Identify which cell holds the provided text, then report its [x, y] central coordinate. 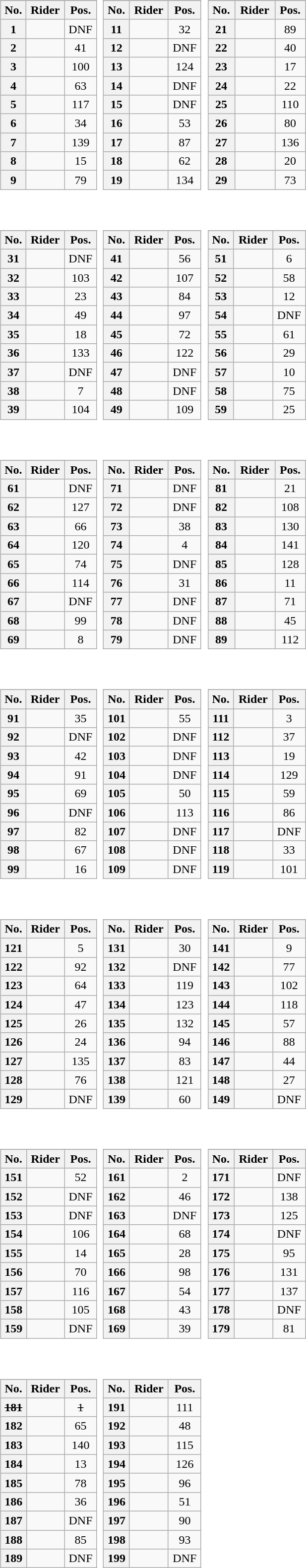
147 [221, 1061]
171 [221, 1178]
169 [117, 1328]
159 [13, 1328]
188 [13, 1539]
30 [184, 948]
146 [221, 1042]
198 [117, 1539]
140 [80, 1445]
120 [80, 545]
175 [221, 1253]
167 [117, 1291]
183 [13, 1445]
177 [221, 1291]
142 [221, 967]
182 [13, 1426]
191 [117, 1407]
No. Rider Pos. 131 30 132 DNF 133 119 134 123 135 132 136 94 137 83 138 121 139 60 [154, 1007]
178 [221, 1310]
156 [13, 1272]
187 [13, 1520]
192 [117, 1426]
No. Rider Pos. 161 2 162 46 163 DNF 164 68 165 28 166 98 167 54 168 43 169 39 [154, 1237]
161 [117, 1178]
157 [13, 1291]
166 [117, 1272]
164 [117, 1234]
145 [221, 1023]
143 [221, 986]
155 [13, 1253]
144 [221, 1004]
172 [221, 1196]
60 [184, 1099]
40 [290, 48]
194 [117, 1464]
152 [13, 1196]
154 [13, 1234]
50 [184, 794]
No. Rider Pos. 101 55 102 DNF 103 DNF 104 DNF 105 50 106 113 107 DNF 108 DNF 109 DNF [154, 777]
153 [13, 1215]
197 [117, 1520]
10 [289, 372]
110 [290, 105]
176 [221, 1272]
100 [80, 66]
163 [117, 1215]
179 [221, 1328]
189 [13, 1559]
193 [117, 1445]
184 [13, 1464]
186 [13, 1502]
20 [290, 161]
185 [13, 1483]
130 [290, 526]
149 [221, 1099]
199 [117, 1559]
70 [80, 1272]
No. Rider Pos. 41 56 42 107 43 84 44 97 45 72 46 122 47 DNF 48 DNF 49 109 [154, 318]
181 [13, 1407]
168 [117, 1310]
174 [221, 1234]
162 [117, 1196]
195 [117, 1483]
151 [13, 1178]
148 [221, 1080]
196 [117, 1502]
158 [13, 1310]
80 [290, 124]
173 [221, 1215]
90 [184, 1520]
No. Rider Pos. 71 DNF 72 DNF 73 38 74 4 75 DNF 76 31 77 DNF 78 DNF 79 DNF [154, 548]
165 [117, 1253]
